Return the (x, y) coordinate for the center point of the cell that contains the specified text.  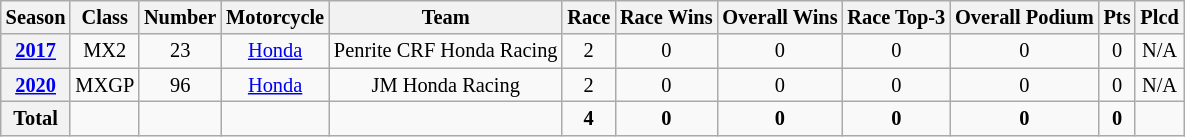
Overall Wins (780, 17)
Race Wins (666, 17)
23 (180, 51)
4 (588, 118)
Plcd (1159, 17)
2020 (36, 85)
Pts (1118, 17)
Number (180, 17)
JM Honda Racing (446, 85)
Race (588, 17)
2017 (36, 51)
Overall Podium (1024, 17)
Total (36, 118)
Team (446, 17)
Motorcycle (275, 17)
Race Top-3 (896, 17)
96 (180, 85)
Season (36, 17)
Class (104, 17)
Penrite CRF Honda Racing (446, 51)
MXGP (104, 85)
MX2 (104, 51)
